Determine the [X, Y] coordinate at the center of the cell enclosing the given text.  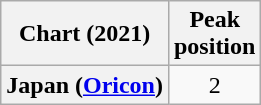
Peakposition [214, 34]
Chart (2021) [85, 34]
2 [214, 85]
Japan (Oricon) [85, 85]
